Return [x, y] of the center of cell containing provided text 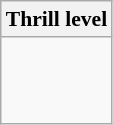
Thrill level [56, 19]
